From the cell containing the given text, extract its center point as (x, y) coordinate. 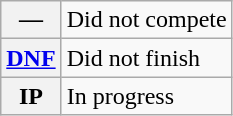
Did not compete (146, 20)
DNF (31, 58)
IP (31, 96)
In progress (146, 96)
— (31, 20)
Did not finish (146, 58)
